Extract the [x, y] coordinate from the center of the cell holding the provided text.  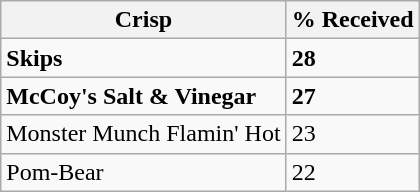
Pom-Bear [144, 172]
23 [352, 134]
28 [352, 58]
Skips [144, 58]
% Received [352, 20]
22 [352, 172]
27 [352, 96]
Monster Munch Flamin' Hot [144, 134]
McCoy's Salt & Vinegar [144, 96]
Crisp [144, 20]
